Pinpoint the cell where the given text exists, returning its [x, y] midpoint coordinate. 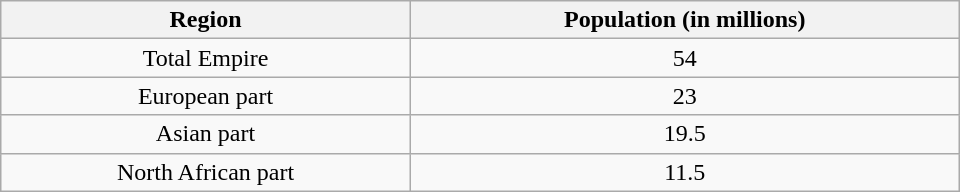
European part [206, 96]
23 [684, 96]
Total Empire [206, 58]
Asian part [206, 134]
19.5 [684, 134]
Population (in millions) [684, 20]
54 [684, 58]
11.5 [684, 172]
North African part [206, 172]
Region [206, 20]
